Determine the [X, Y] coordinate at the center of the cell enclosing the given text.  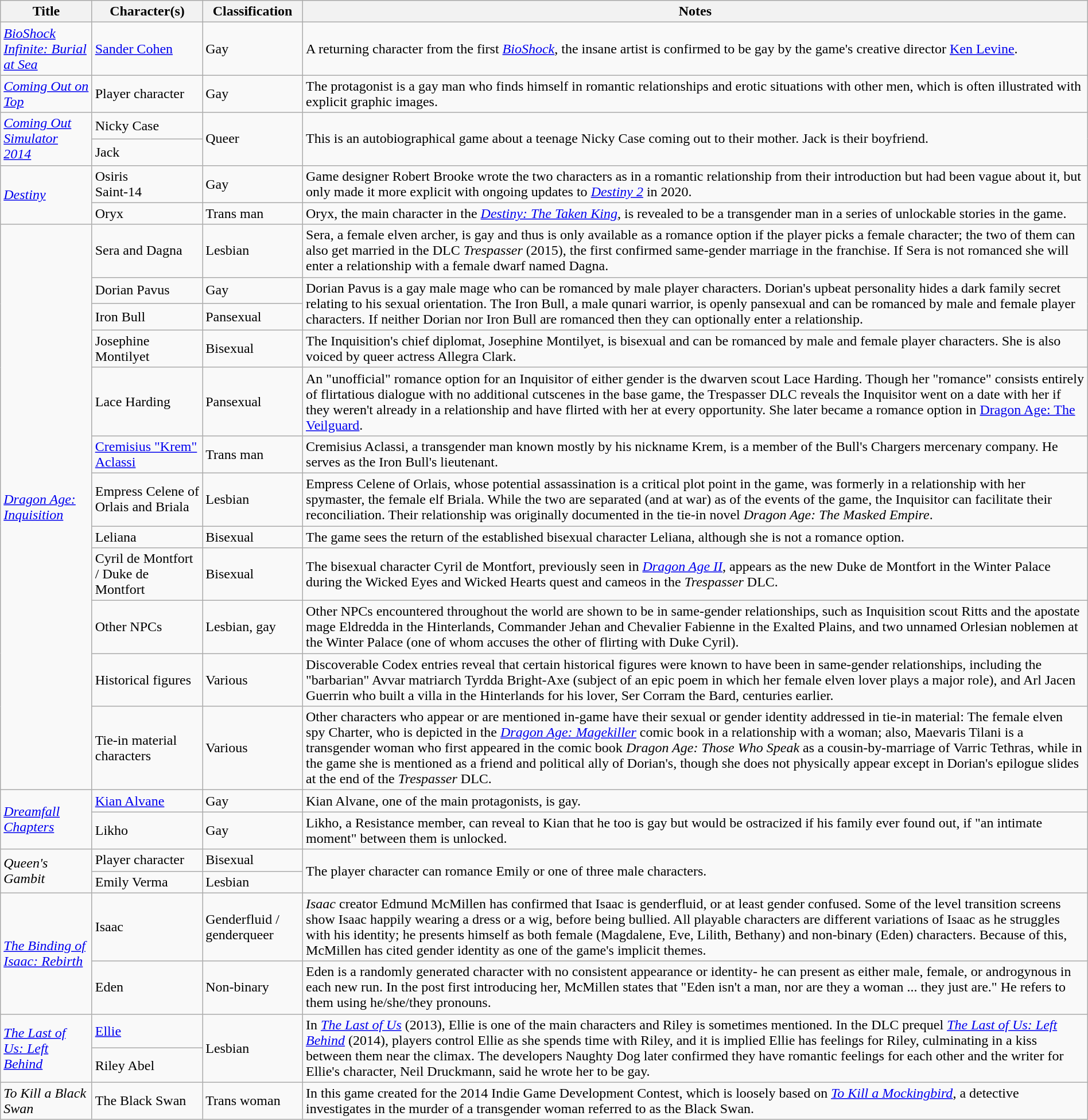
The Binding of Isaac: Rebirth [46, 954]
Coming Out on Top [46, 94]
Oryx, the main character in the Destiny: The Taken King, is revealed to be a transgender man in a series of unlockable stories in the game. [695, 213]
Non-binary [252, 987]
Lace Harding [147, 402]
Title [46, 11]
Tie-in material characters [147, 748]
The Last of Us: Left Behind [46, 1048]
Isaac [147, 927]
Emily Verma [147, 882]
Dorian Pavus [147, 290]
Queen's Gambit [46, 871]
Other NPCs [147, 627]
OsirisSaint-14 [147, 184]
BioShock Infinite: Burial at Sea [46, 49]
Sera and Dagna [147, 251]
Cremisius "Krem" Aclassi [147, 454]
Iron Bull [147, 317]
Nicky Case [147, 126]
Kian Alvane [147, 801]
Dragon Age: Inquisition [46, 507]
Ellie [147, 1031]
Jack [147, 152]
Character(s) [147, 11]
Oryx [147, 213]
To Kill a Black Swan [46, 1100]
Genderfluid / genderqueer [252, 927]
The Black Swan [147, 1100]
Dreamfall Chapters [46, 819]
Leliana [147, 536]
Eden [147, 987]
This is an autobiographical game about a teenage Nicky Case coming out to their mother. Jack is their boyfriend. [695, 139]
Empress Celene of Orlais and Briala [147, 499]
Kian Alvane, one of the main protagonists, is gay. [695, 801]
The game sees the return of the established bisexual character Leliana, although she is not a romance option. [695, 536]
Trans woman [252, 1100]
Lesbian, gay [252, 627]
A returning character from the first BioShock, the insane artist is confirmed to be gay by the game's creative director Ken Levine. [695, 49]
Classification [252, 11]
Queer [252, 139]
Cyril de Montfort / Duke de Montfort [147, 574]
Sander Cohen [147, 49]
The player character can romance Emily or one of three male characters. [695, 871]
Destiny [46, 195]
Likho [147, 831]
Josephine Montilyet [147, 349]
Notes [695, 11]
Coming Out Simulator 2014 [46, 139]
Riley Abel [147, 1065]
Historical figures [147, 680]
